Capture the cell that displays the provided text and extract its (x, y) central coordinate. 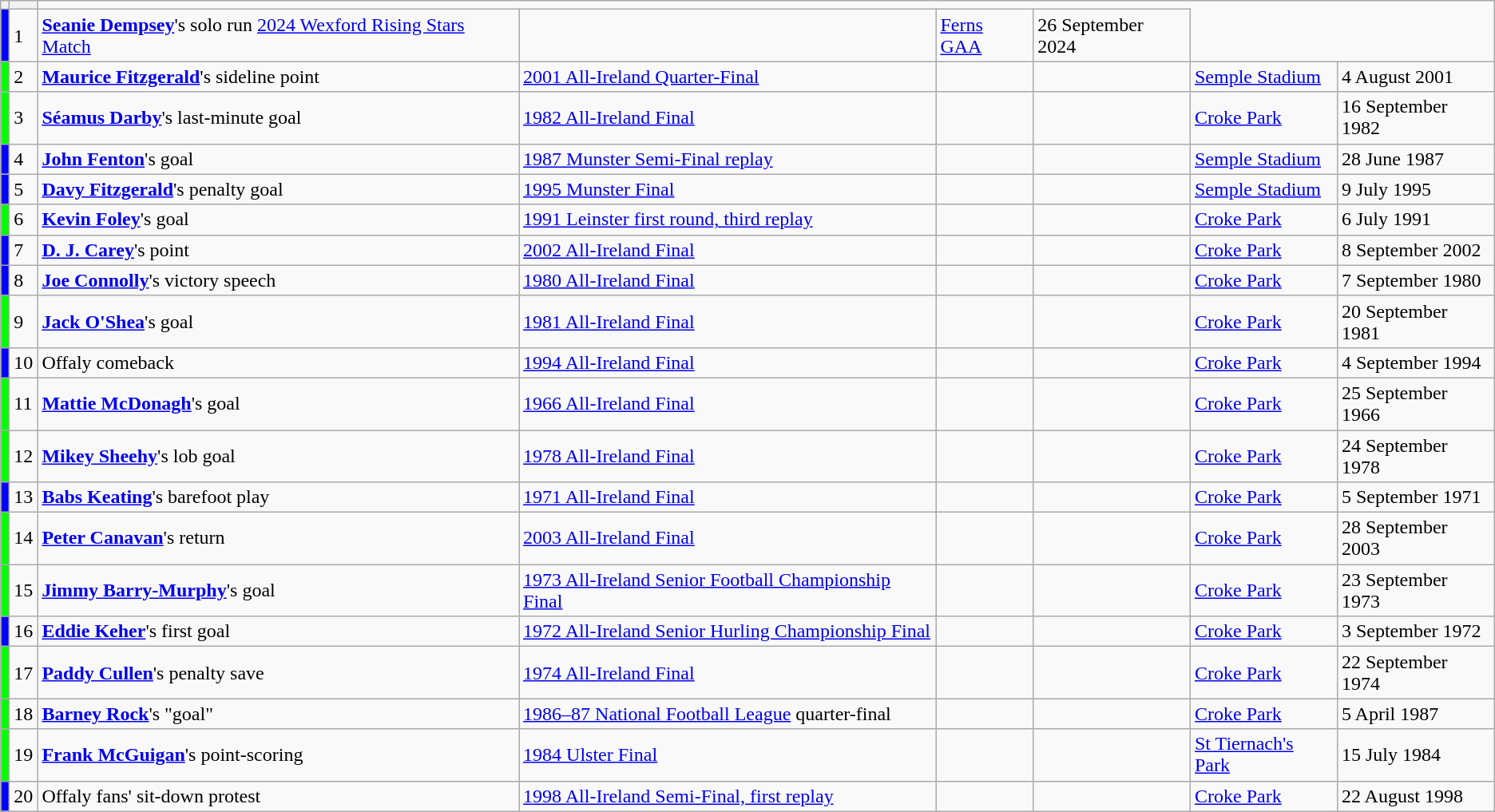
19 (24, 755)
Kevin Foley's goal (278, 220)
2001 All-Ireland Quarter-Final (728, 77)
4 August 2001 (1415, 77)
15 July 1984 (1415, 755)
1966 All-Ireland Final (728, 404)
Frank McGuigan's point-scoring (278, 755)
St Tiernach's Park (1263, 755)
1998 All-Ireland Semi-Final, first replay (728, 796)
1972 All-Ireland Senior Hurling Championship Final (728, 632)
4 (24, 159)
2003 All-Ireland Final (728, 538)
3 (24, 118)
Offaly comeback (278, 362)
Barney Rock's "goal" (278, 714)
Mattie McDonagh's goal (278, 404)
Seanie Dempsey's solo run 2024 Wexford Rising Stars Match (278, 35)
7 (24, 250)
20 September 1981 (1415, 321)
6 (24, 220)
20 (24, 796)
4 September 1994 (1415, 362)
16 (24, 632)
18 (24, 714)
28 September 2003 (1415, 538)
1991 Leinster first round, third replay (728, 220)
5 September 1971 (1415, 497)
25 September 1966 (1415, 404)
9 (24, 321)
1974 All-Ireland Final (728, 672)
26 September 2024 (1112, 35)
1982 All-Ireland Final (728, 118)
8 (24, 280)
Paddy Cullen's penalty save (278, 672)
8 September 2002 (1415, 250)
Peter Canavan's return (278, 538)
15 (24, 591)
Jimmy Barry-Murphy's goal (278, 591)
Davy Fitzgerald's penalty goal (278, 189)
28 June 1987 (1415, 159)
24 September 1978 (1415, 455)
Babs Keating's barefoot play (278, 497)
Offaly fans' sit-down protest (278, 796)
1981 All-Ireland Final (728, 321)
11 (24, 404)
6 July 1991 (1415, 220)
Ferns GAA (985, 35)
Jack O'Shea's goal (278, 321)
John Fenton's goal (278, 159)
5 (24, 189)
7 September 1980 (1415, 280)
9 July 1995 (1415, 189)
Eddie Keher's first goal (278, 632)
1971 All-Ireland Final (728, 497)
12 (24, 455)
D. J. Carey's point (278, 250)
3 September 1972 (1415, 632)
1994 All-Ireland Final (728, 362)
1980 All-Ireland Final (728, 280)
5 April 1987 (1415, 714)
17 (24, 672)
1986–87 National Football League quarter-final (728, 714)
1987 Munster Semi-Final replay (728, 159)
14 (24, 538)
16 September 1982 (1415, 118)
1978 All-Ireland Final (728, 455)
22 August 1998 (1415, 796)
22 September 1974 (1415, 672)
10 (24, 362)
Maurice Fitzgerald's sideline point (278, 77)
Joe Connolly's victory speech (278, 280)
Mikey Sheehy's lob goal (278, 455)
2 (24, 77)
13 (24, 497)
1984 Ulster Final (728, 755)
1 (24, 35)
1995 Munster Final (728, 189)
Séamus Darby's last-minute goal (278, 118)
23 September 1973 (1415, 591)
2002 All-Ireland Final (728, 250)
1973 All-Ireland Senior Football Championship Final (728, 591)
